Pinpoint the cell where the given text exists, returning its [X, Y] midpoint coordinate. 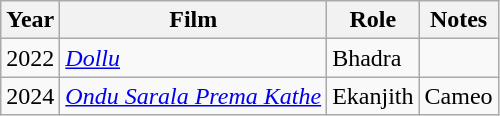
Role [373, 20]
Ondu Sarala Prema Kathe [194, 96]
Ekanjith [373, 96]
2022 [30, 58]
Film [194, 20]
Dollu [194, 58]
Cameo [458, 96]
2024 [30, 96]
Year [30, 20]
Notes [458, 20]
Bhadra [373, 58]
